For the text-containing cell, return its midpoint in (X, Y) coordinate format. 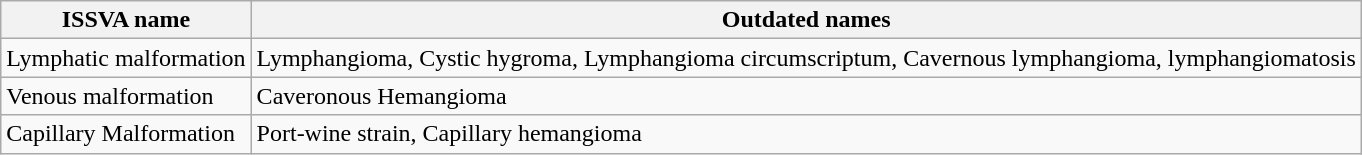
Port-wine strain, Capillary hemangioma (806, 134)
Caveronous Hemangioma (806, 96)
Lymphangioma, Cystic hygroma, Lymphangioma circumscriptum, Cavernous lymphangioma, lymphangiomatosis (806, 58)
ISSVA name (126, 20)
Capillary Malformation (126, 134)
Lymphatic malformation (126, 58)
Venous malformation (126, 96)
Outdated names (806, 20)
